From the cell containing the given text, extract its center point as (x, y) coordinate. 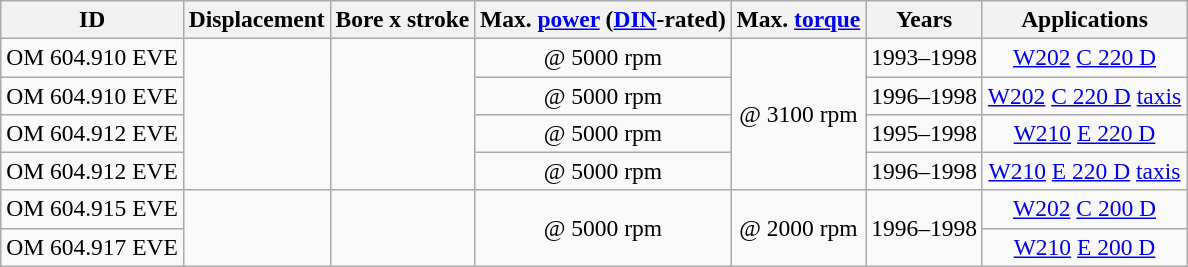
@ 3100 rpm (798, 114)
Max. power (DIN-rated) (604, 19)
@ 2000 rpm (798, 228)
W202 C 200 D (1084, 209)
1995–1998 (924, 133)
OM 604.917 EVE (92, 247)
Max. torque (798, 19)
W202 C 220 D taxis (1084, 95)
1993–1998 (924, 57)
Bore x stroke (402, 19)
W202 C 220 D (1084, 57)
W210 E 220 D taxis (1084, 171)
Displacement (256, 19)
OM 604.915 EVE (92, 209)
Applications (1084, 19)
W210 E 200 D (1084, 247)
Years (924, 19)
ID (92, 19)
W210 E 220 D (1084, 133)
